From the cell containing the given text, extract its center point as [x, y] coordinate. 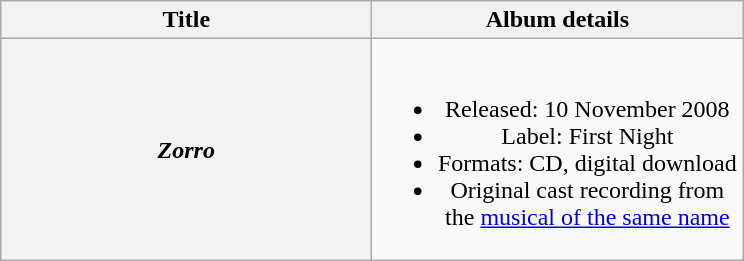
Zorro [186, 150]
Title [186, 20]
Album details [558, 20]
Released: 10 November 2008Label: First NightFormats: CD, digital downloadOriginal cast recording from the musical of the same name [558, 150]
